Return the [X, Y] coordinate for the center point of the cell that contains the specified text.  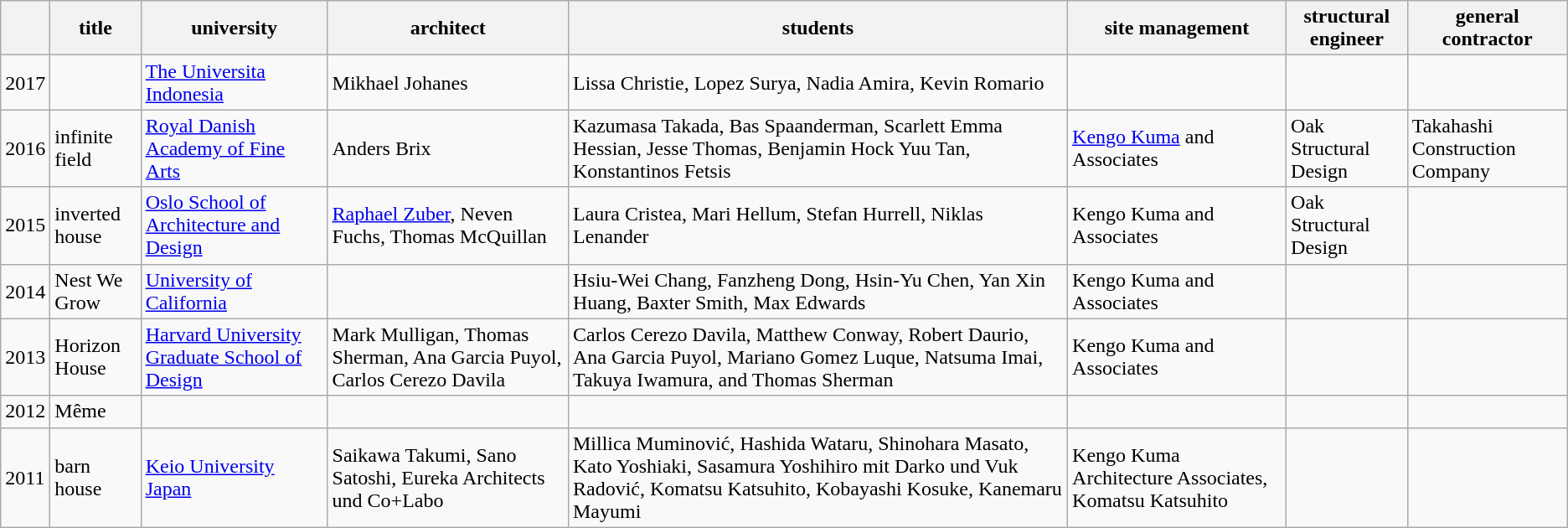
Royal Danish Academy of Fine Arts [235, 148]
University of California [235, 292]
2015 [25, 225]
2017 [25, 82]
Carlos Cerezo Davila, Matthew Conway, Robert Daurio, Ana Garcia Puyol, Mariano Gomez Luque, Natsuma Imai, Takuya Iwamura, and Thomas Sherman [818, 357]
Saikawa Takumi, Sano Satoshi, Eureka Architects und Co+Labo [447, 478]
Mark Mulligan, Thomas Sherman, Ana Garcia Puyol, Carlos Cerezo Davila [447, 357]
general contractor [1488, 28]
Lissa Christie, Lopez Surya, Nadia Amira, Kevin Romario [818, 82]
structural engineer [1347, 28]
The Universita Indonesia [235, 82]
architect [447, 28]
Takahashi Construction Company [1488, 148]
Horizon House [95, 357]
barn house [95, 478]
Keio University Japan [235, 478]
infinite field [95, 148]
Anders Brix [447, 148]
site management [1178, 28]
Nest We Grow [95, 292]
inverted house [95, 225]
2013 [25, 357]
title [95, 28]
Kazumasa Takada, Bas Spaanderman, Scarlett Emma Hessian, Jesse Thomas, Benjamin Hock Yuu Tan, Konstantinos Fetsis [818, 148]
Hsiu-Wei Chang, Fanzheng Dong, Hsin-Yu Chen, Yan Xin Huang, Baxter Smith, Max Edwards [818, 292]
2014 [25, 292]
Oslo School of Architecture and Design [235, 225]
Harvard University Graduate School of Design [235, 357]
2016 [25, 148]
Mikhael Johanes [447, 82]
2011 [25, 478]
2012 [25, 412]
Laura Cristea, Mari Hellum, Stefan Hurrell, Niklas Lenander [818, 225]
Kengo Kuma Architecture Associates, Komatsu Katsuhito [1178, 478]
university [235, 28]
Même [95, 412]
Raphael Zuber, Neven Fuchs, Thomas McQuillan [447, 225]
students [818, 28]
